Locate the cell with the specified text and output its [X, Y] center coordinate. 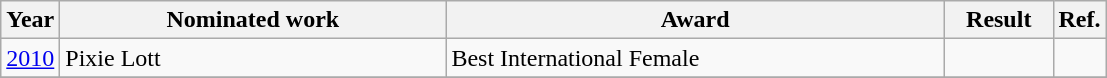
Ref. [1080, 20]
Year [30, 20]
Nominated work [253, 20]
Best International Female [696, 58]
Award [696, 20]
Pixie Lott [253, 58]
Result [998, 20]
2010 [30, 58]
